Determine the [x, y] coordinate at the center of the cell enclosing the given text.  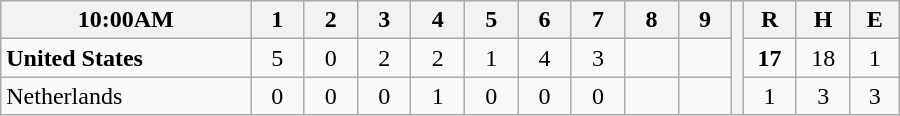
United States [126, 58]
10:00AM [126, 20]
R [770, 20]
6 [544, 20]
8 [652, 20]
Netherlands [126, 96]
18 [823, 58]
9 [704, 20]
7 [598, 20]
17 [770, 58]
E [874, 20]
H [823, 20]
